Return the [x, y] coordinate for the center point of the cell that contains the specified text.  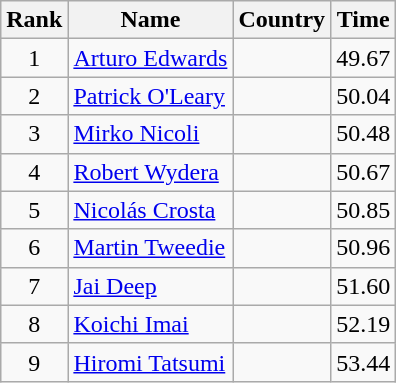
50.85 [364, 210]
Arturo Edwards [150, 58]
51.60 [364, 286]
Hiromi Tatsumi [150, 362]
2 [34, 96]
7 [34, 286]
50.04 [364, 96]
50.48 [364, 134]
5 [34, 210]
Nicolás Crosta [150, 210]
3 [34, 134]
8 [34, 324]
Country [282, 20]
Mirko Nicoli [150, 134]
9 [34, 362]
49.67 [364, 58]
Jai Deep [150, 286]
52.19 [364, 324]
Martin Tweedie [150, 248]
Robert Wydera [150, 172]
Koichi Imai [150, 324]
Time [364, 20]
50.96 [364, 248]
Rank [34, 20]
53.44 [364, 362]
4 [34, 172]
50.67 [364, 172]
Patrick O'Leary [150, 96]
1 [34, 58]
6 [34, 248]
Name [150, 20]
